Detect which cell encompasses the target text, then output its [x, y] center coordinate. 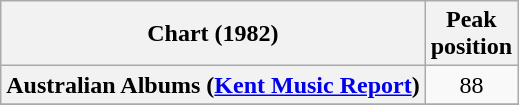
Chart (1982) [213, 34]
Peakposition [471, 34]
Australian Albums (Kent Music Report) [213, 85]
88 [471, 85]
